Locate the cell with the specified text and output its [x, y] center coordinate. 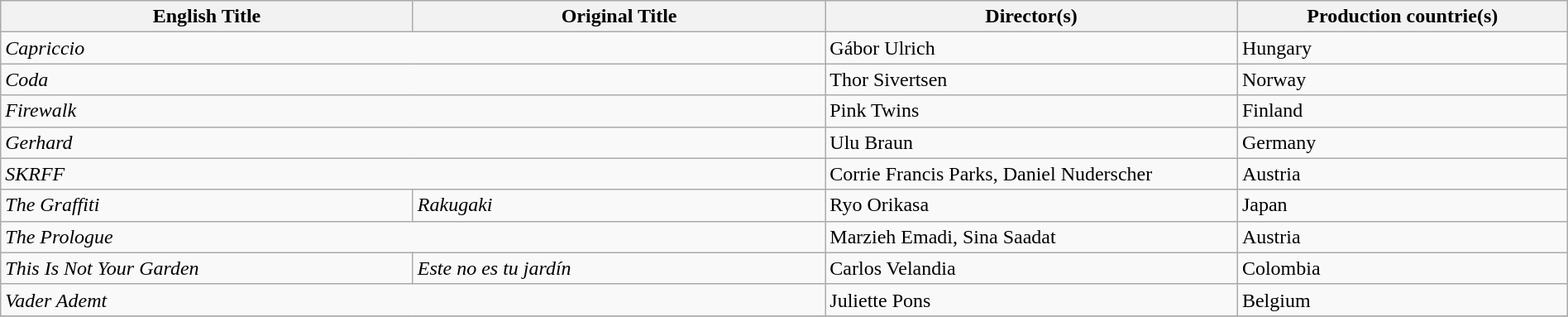
Ulu Braun [1032, 142]
The Graffiti [207, 205]
Firewalk [414, 111]
Vader Ademt [414, 300]
Corrie Francis Parks, Daniel Nuderscher [1032, 174]
Ryo Orikasa [1032, 205]
Hungary [1403, 48]
Gábor Ulrich [1032, 48]
Norway [1403, 79]
English Title [207, 17]
Original Title [619, 17]
Director(s) [1032, 17]
Capriccio [414, 48]
Este no es tu jardín [619, 268]
Pink Twins [1032, 111]
Finland [1403, 111]
Marzieh Emadi, Sina Saadat [1032, 237]
Thor Sivertsen [1032, 79]
The Prologue [414, 237]
Germany [1403, 142]
Belgium [1403, 300]
Colombia [1403, 268]
Gerhard [414, 142]
Production countrie(s) [1403, 17]
Carlos Velandia [1032, 268]
Coda [414, 79]
Rakugaki [619, 205]
Japan [1403, 205]
Juliette Pons [1032, 300]
SKRFF [414, 174]
This Is Not Your Garden [207, 268]
